From the cell containing the given text, extract its center point as (x, y) coordinate. 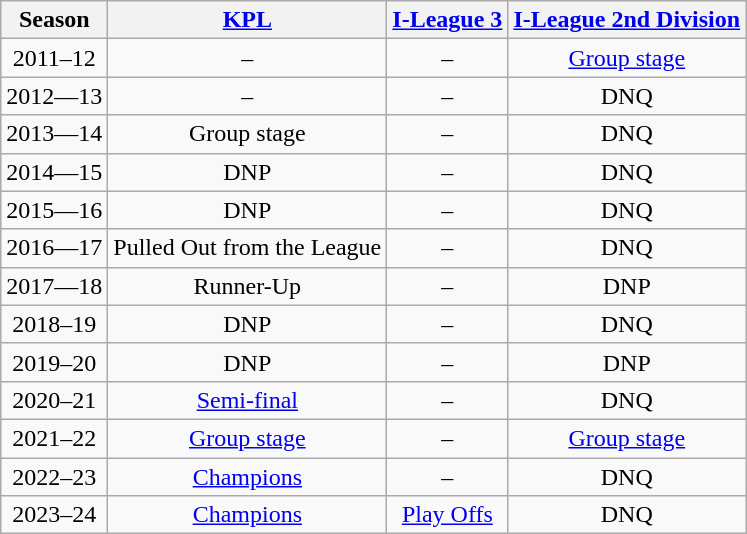
KPL (248, 20)
2021–22 (54, 438)
I-League 3 (448, 20)
2014—15 (54, 172)
Season (54, 20)
2018–19 (54, 324)
2020–21 (54, 400)
2017—18 (54, 286)
I-League 2nd Division (627, 20)
2022–23 (54, 477)
2016—17 (54, 248)
2015—16 (54, 210)
2013—14 (54, 134)
Pulled Out from the League (248, 248)
2023–24 (54, 515)
Runner-Up (248, 286)
Semi-final (248, 400)
Play Offs (448, 515)
2011–12 (54, 58)
2012—13 (54, 96)
2019–20 (54, 362)
